Extract the [x, y] coordinate from the center of the cell holding the provided text.  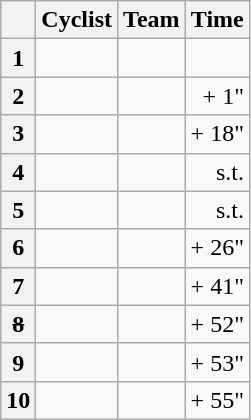
9 [18, 362]
4 [18, 172]
6 [18, 248]
+ 53" [217, 362]
+ 41" [217, 286]
+ 26" [217, 248]
7 [18, 286]
Cyclist [77, 20]
Time [217, 20]
10 [18, 400]
8 [18, 324]
2 [18, 96]
+ 1" [217, 96]
+ 55" [217, 400]
+ 18" [217, 134]
5 [18, 210]
3 [18, 134]
1 [18, 58]
Team [152, 20]
+ 52" [217, 324]
